For the text-containing cell, return its midpoint in (x, y) coordinate format. 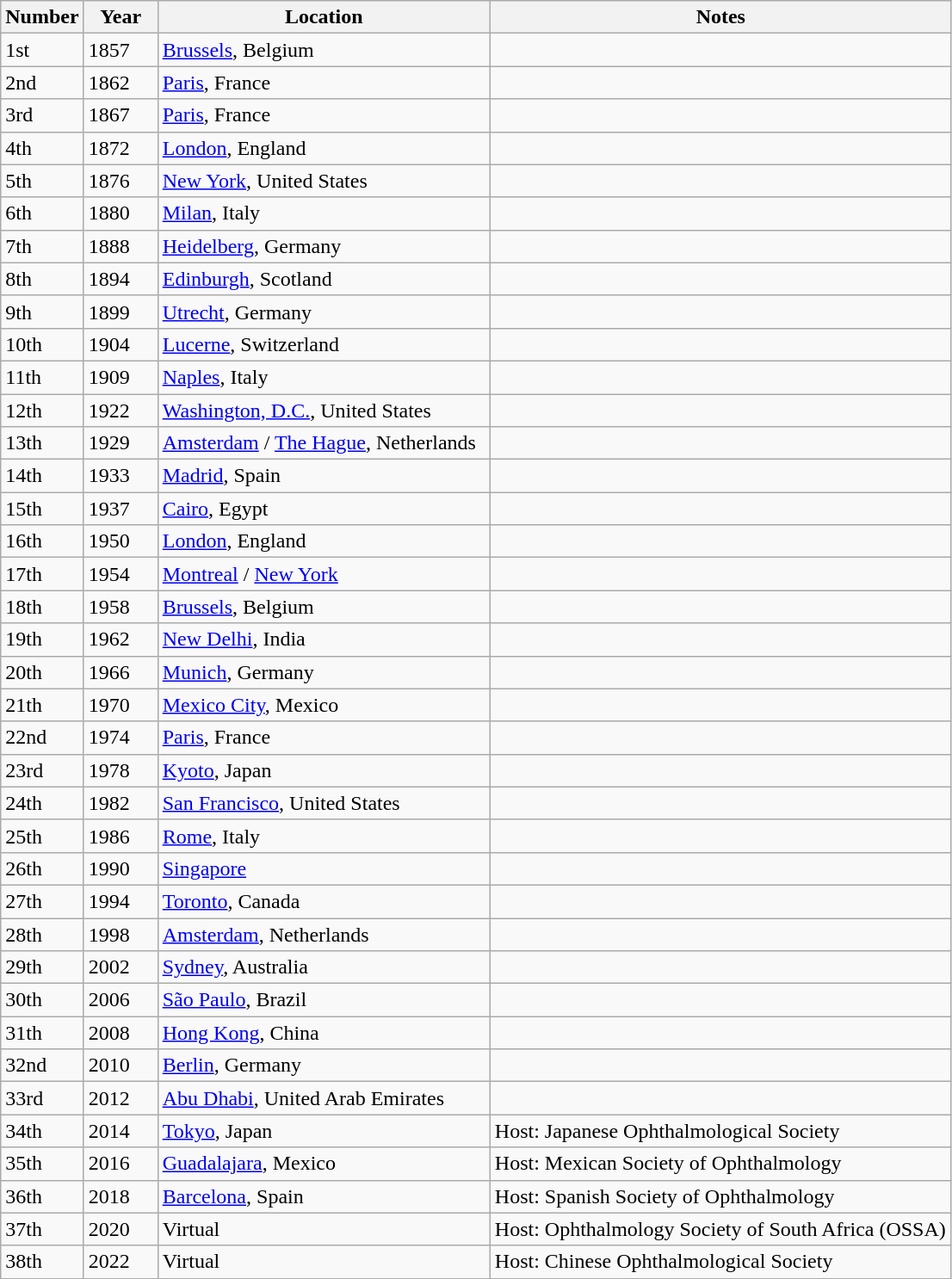
1867 (121, 115)
Montreal / New York (324, 574)
Cairo, Egypt (324, 509)
31th (42, 1033)
1990 (121, 868)
1974 (121, 738)
32nd (42, 1066)
1888 (121, 246)
1857 (121, 50)
1899 (121, 312)
1862 (121, 83)
1904 (121, 344)
15th (42, 509)
Madrid, Spain (324, 476)
1876 (121, 181)
18th (42, 607)
36th (42, 1196)
1st (42, 50)
23rd (42, 770)
10th (42, 344)
2012 (121, 1098)
1978 (121, 770)
30th (42, 1000)
1982 (121, 803)
14th (42, 476)
New York, United States (324, 181)
1950 (121, 541)
Number (42, 17)
1937 (121, 509)
Abu Dhabi, United Arab Emirates (324, 1098)
Barcelona, Spain (324, 1196)
Milan, Italy (324, 213)
1998 (121, 934)
7th (42, 246)
37th (42, 1229)
2002 (121, 967)
34th (42, 1131)
Edinburgh, Scotland (324, 279)
Toronto, Canada (324, 901)
Tokyo, Japan (324, 1131)
Host: Ophthalmology Society of South Africa (OSSA) (720, 1229)
6th (42, 213)
Host: Mexican Society of Ophthalmology (720, 1164)
28th (42, 934)
13th (42, 443)
4th (42, 148)
1929 (121, 443)
38th (42, 1262)
2006 (121, 1000)
1922 (121, 411)
1872 (121, 148)
Guadalajara, Mexico (324, 1164)
Mexico City, Mexico (324, 705)
San Francisco, United States (324, 803)
17th (42, 574)
2008 (121, 1033)
21th (42, 705)
22nd (42, 738)
2010 (121, 1066)
New Delhi, India (324, 639)
25th (42, 836)
Sydney, Australia (324, 967)
8th (42, 279)
1994 (121, 901)
2020 (121, 1229)
1894 (121, 279)
1970 (121, 705)
Rome, Italy (324, 836)
20th (42, 672)
29th (42, 967)
19th (42, 639)
27th (42, 901)
Munich, Germany (324, 672)
Amsterdam, Netherlands (324, 934)
3rd (42, 115)
Host: Chinese Ophthalmological Society (720, 1262)
Host: Spanish Society of Ophthalmology (720, 1196)
Kyoto, Japan (324, 770)
Year (121, 17)
Amsterdam / The Hague, Netherlands (324, 443)
Washington, D.C., United States (324, 411)
9th (42, 312)
16th (42, 541)
2018 (121, 1196)
24th (42, 803)
Notes (720, 17)
1962 (121, 639)
São Paulo, Brazil (324, 1000)
2022 (121, 1262)
1966 (121, 672)
2nd (42, 83)
1909 (121, 377)
26th (42, 868)
1933 (121, 476)
35th (42, 1164)
1954 (121, 574)
Utrecht, Germany (324, 312)
Host: Japanese Ophthalmological Society (720, 1131)
Location (324, 17)
2014 (121, 1131)
5th (42, 181)
Singapore (324, 868)
1880 (121, 213)
Lucerne, Switzerland (324, 344)
1958 (121, 607)
12th (42, 411)
Naples, Italy (324, 377)
Berlin, Germany (324, 1066)
11th (42, 377)
1986 (121, 836)
33rd (42, 1098)
Hong Kong, China (324, 1033)
2016 (121, 1164)
Heidelberg, Germany (324, 246)
